Capture the cell that displays the provided text and extract its (X, Y) central coordinate. 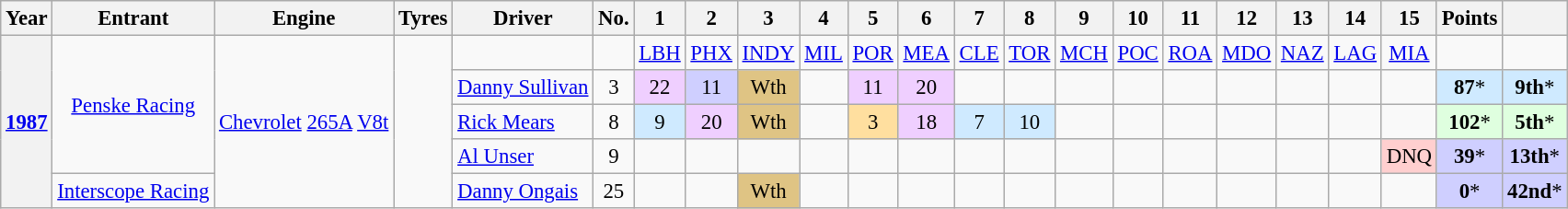
Tyres (423, 18)
POC (1137, 53)
102* (1469, 122)
12 (1247, 18)
9th* (1535, 87)
ROA (1191, 53)
CLE (979, 53)
PHX (711, 53)
Al Unser (523, 157)
1987 (27, 122)
0* (1469, 192)
25 (614, 192)
MDO (1247, 53)
POR (872, 53)
Penske Racing (133, 105)
NAZ (1303, 53)
Entrant (133, 18)
No. (614, 18)
Year (27, 18)
5th* (1535, 122)
MIL (824, 53)
42nd* (1535, 192)
MCH (1084, 53)
Points (1469, 18)
87* (1469, 87)
Driver (523, 18)
LAG (1355, 53)
14 (1355, 18)
Danny Ongais (523, 192)
6 (926, 18)
39* (1469, 157)
LBH (660, 53)
15 (1409, 18)
Chevrolet 265A V8t (304, 122)
18 (926, 122)
4 (824, 18)
DNQ (1409, 157)
1 (660, 18)
13th* (1535, 157)
MEA (926, 53)
INDY (768, 53)
Rick Mears (523, 122)
Danny Sullivan (523, 87)
TOR (1030, 53)
2 (711, 18)
22 (660, 87)
Interscope Racing (133, 192)
MIA (1409, 53)
13 (1303, 18)
Engine (304, 18)
5 (872, 18)
